Pinpoint the cell where the given text exists, returning its (x, y) midpoint coordinate. 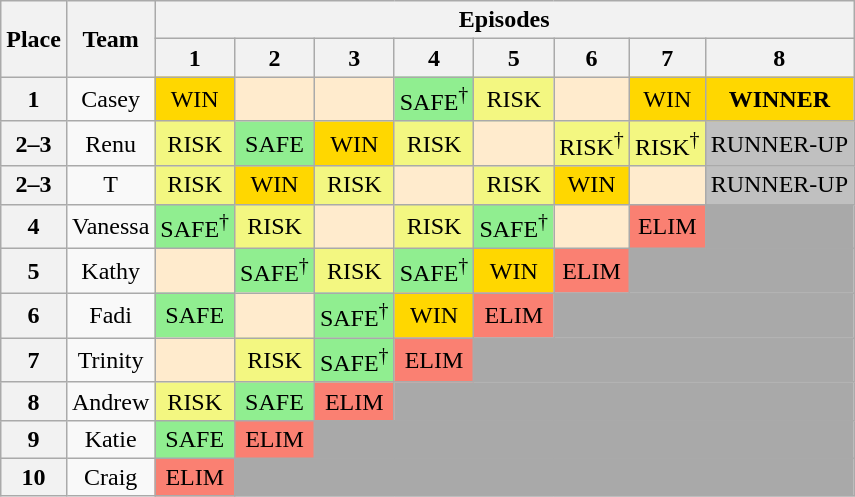
Craig (110, 477)
Episodes (504, 20)
Renu (110, 144)
9 (34, 439)
Vanessa (110, 226)
2 (275, 58)
Fadi (110, 316)
Place (34, 39)
T (110, 185)
3 (354, 58)
Casey (110, 100)
Kathy (110, 272)
Andrew (110, 401)
Trinity (110, 360)
10 (34, 477)
WINNER (779, 100)
Katie (110, 439)
Team (110, 39)
